For the text-containing cell, return its midpoint in [X, Y] coordinate format. 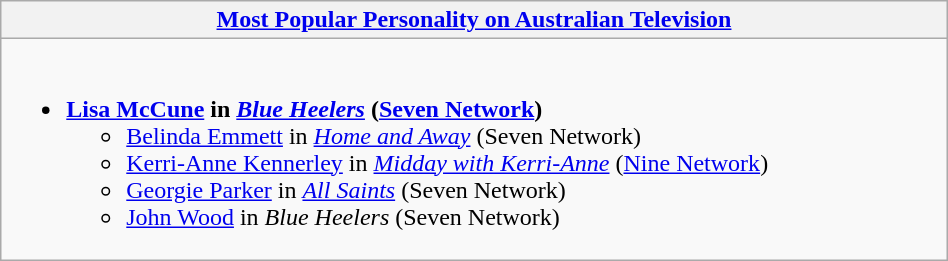
Most Popular Personality on Australian Television [474, 20]
